Pinpoint the cell where the given text exists, returning its [x, y] midpoint coordinate. 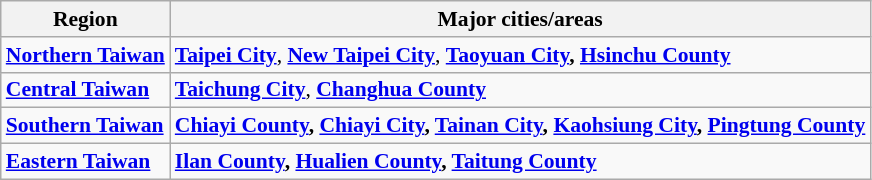
Region [86, 19]
Ilan County, Hualien County, Taitung County [520, 162]
Central Taiwan [86, 90]
Southern Taiwan [86, 126]
Major cities/areas [520, 19]
Taipei City, New Taipei City, Taoyuan City, Hsinchu County [520, 55]
Northern Taiwan [86, 55]
Eastern Taiwan [86, 162]
Taichung City, Changhua County [520, 90]
Chiayi County, Chiayi City, Tainan City, Kaohsiung City, Pingtung County [520, 126]
